Capture the cell that displays the provided text and extract its [x, y] central coordinate. 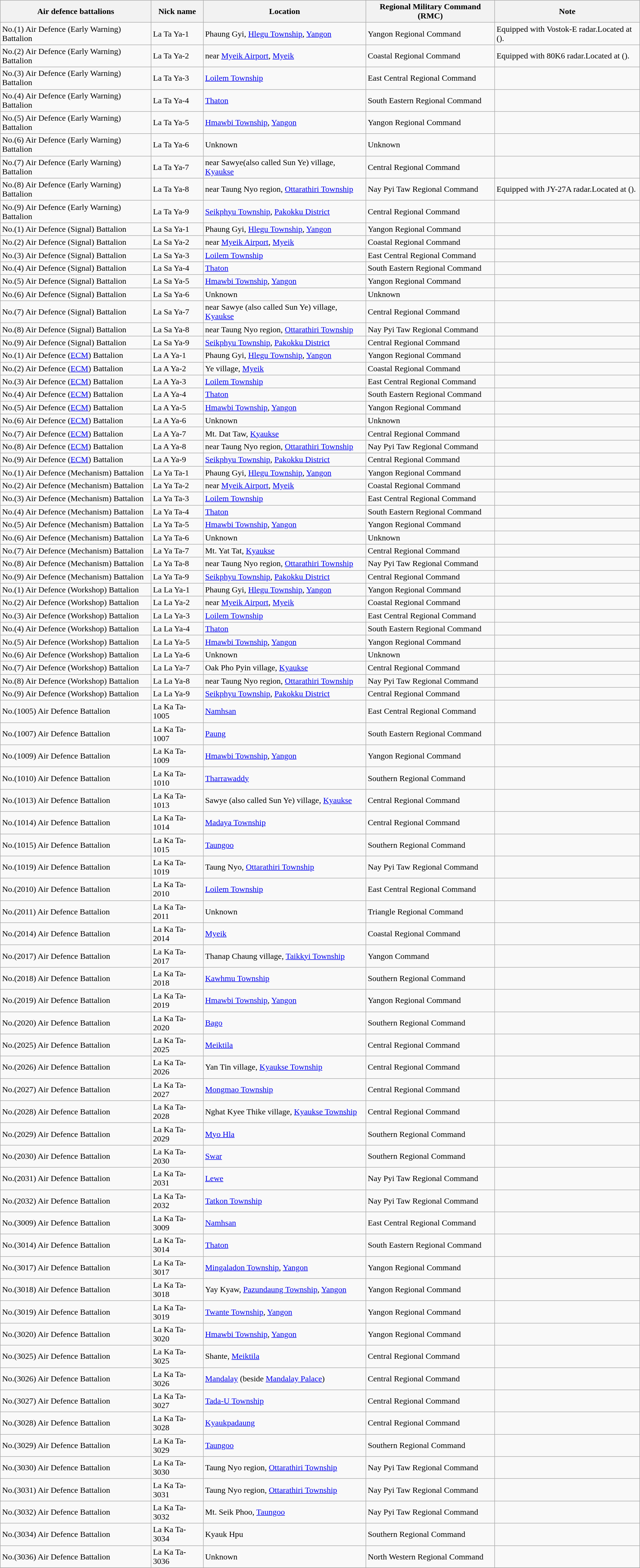
La Ya Ta-1 [177, 473]
La Ka Ta-2014 [177, 934]
La Sa Ya-3 [177, 255]
Thanap Chaung village, Taikkyi Township [284, 956]
La Ka Ta-2032 [177, 1201]
La Ta Ya-4 [177, 100]
La La Ya-5 [177, 642]
No.(3017) Air Defence Battalion [76, 1268]
La La Ya-3 [177, 616]
No.(9) Air Defence (Workshop) Battalion [76, 694]
No.(1) Air Defence (Early Warning) Battalion [76, 33]
No.(6) Air Defence (Signal) Battalion [76, 294]
Yangon Command [430, 956]
Location [284, 12]
La Sa Ya-4 [177, 268]
No.(6) Air Defence (Workshop) Battalion [76, 655]
Mt. Yat Tat, Kyaukse [284, 551]
No.(9) Air Defence (Mechanism) Battalion [76, 577]
La A Ya-4 [177, 394]
No.(2018) Air Defence Battalion [76, 978]
No.(2) Air Defence (Signal) Battalion [76, 242]
La La Ya-1 [177, 590]
No.(1) Air Defence (Signal) Battalion [76, 229]
La Ta Ya-8 [177, 189]
La Ka Ta-3029 [177, 1445]
La Sa Ya-9 [177, 343]
No.(1007) Air Defence Battalion [76, 734]
No.(3029) Air Defence Battalion [76, 1445]
La A Ya-3 [177, 381]
Oak Pho Pyin village, Kyaukse [284, 668]
La Ka Ta-1015 [177, 845]
No.(5) Air Defence (Early Warning) Battalion [76, 122]
Bago [284, 1023]
La Ka Ta-2017 [177, 956]
No.(7) Air Defence (Early Warning) Battalion [76, 167]
La Ka Ta-1005 [177, 712]
La Ka Ta-3027 [177, 1401]
Nick name [177, 12]
La Ta Ya-7 [177, 167]
La Sa Ya-5 [177, 281]
Nghat Kyee Thike village, Kyaukse Township [284, 1112]
Equipped with 80K6 radar.Located at (). [567, 56]
No.(2032) Air Defence Battalion [76, 1201]
La Ka Ta-3018 [177, 1289]
La Ka Ta-1019 [177, 867]
La Sa Ya-2 [177, 242]
Mingaladon Township, Yangon [284, 1268]
No.(6) Air Defence (Early Warning) Battalion [76, 145]
La Ka Ta-1013 [177, 801]
No.(3019) Air Defence Battalion [76, 1312]
No.(1019) Air Defence Battalion [76, 867]
La Ta Ya-2 [177, 56]
La A Ya-9 [177, 459]
Note [567, 12]
No.(2027) Air Defence Battalion [76, 1090]
No.(5) Air Defence (Workshop) Battalion [76, 642]
No.(4) Air Defence (Workshop) Battalion [76, 629]
No.(2020) Air Defence Battalion [76, 1023]
La A Ya-7 [177, 433]
Air defence battalions [76, 12]
No.(3009) Air Defence Battalion [76, 1223]
La Ka Ta-2027 [177, 1090]
No.(2030) Air Defence Battalion [76, 1156]
La Ka Ta-3017 [177, 1268]
La Ka Ta-3032 [177, 1512]
No.(1014) Air Defence Battalion [76, 822]
La A Ya-8 [177, 446]
No.(3) Air Defence (Signal) Battalion [76, 255]
La Ta Ya-3 [177, 78]
No.(9) Air Defence (Early Warning) Battalion [76, 211]
Tada-U Township [284, 1401]
No.(3034) Air Defence Battalion [76, 1534]
La La Ya-7 [177, 668]
La Sa Ya-7 [177, 312]
La Ka Ta-3030 [177, 1468]
Regional Military Command (RMC) [430, 12]
Shante, Meiktila [284, 1356]
No.(1) Air Defence (Mechanism) Battalion [76, 473]
La Ta Ya-5 [177, 122]
No.(5) Air Defence (Mechanism) Battalion [76, 525]
La La Ya-2 [177, 603]
No.(1005) Air Defence Battalion [76, 712]
near Sawye (also called Sun Ye) village, Kyaukse [284, 312]
La Ka Ta-2026 [177, 1067]
La Ta Ya-1 [177, 33]
La Ka Ta-2031 [177, 1179]
No.(2) Air Defence (ECM) Battalion [76, 368]
No.(8) Air Defence (Signal) Battalion [76, 330]
La Ka Ta-2020 [177, 1023]
No.(9) Air Defence (ECM) Battalion [76, 459]
La Ya Ta-2 [177, 486]
La Ya Ta-5 [177, 525]
La Ka Ta-2030 [177, 1156]
No.(3018) Air Defence Battalion [76, 1289]
Madaya Township [284, 822]
No.(3032) Air Defence Battalion [76, 1512]
No.(7) Air Defence (Mechanism) Battalion [76, 551]
Mt. Seik Phoo, Taungoo [284, 1512]
La Ya Ta-7 [177, 551]
La Ka Ta-1010 [177, 778]
La Ka Ta-3020 [177, 1334]
No.(2019) Air Defence Battalion [76, 1000]
No.(8) Air Defence (Early Warning) Battalion [76, 189]
No.(6) Air Defence (Mechanism) Battalion [76, 538]
Mongmao Township [284, 1090]
No.(8) Air Defence (ECM) Battalion [76, 446]
No.(2010) Air Defence Battalion [76, 889]
Ye village, Myeik [284, 368]
Myo Hla [284, 1134]
No.(7) Air Defence (Signal) Battalion [76, 312]
La Ka Ta-3025 [177, 1356]
La Ka Ta-2018 [177, 978]
near Sawye(also called Sun Ye) village, Kyaukse [284, 167]
Equipped with Vostok-E radar.Located at (). [567, 33]
No.(2) Air Defence (Workshop) Battalion [76, 603]
La La Ya-6 [177, 655]
No.(3030) Air Defence Battalion [76, 1468]
La Ka Ta-3036 [177, 1557]
No.(2014) Air Defence Battalion [76, 934]
No.(2029) Air Defence Battalion [76, 1134]
La A Ya-5 [177, 407]
La Ka Ta-1007 [177, 734]
No.(2) Air Defence (Early Warning) Battalion [76, 56]
Mandalay (beside Mandalay Palace) [284, 1378]
No.(4) Air Defence (Mechanism) Battalion [76, 512]
Twante Township, Yangon [284, 1312]
La Ka Ta-2019 [177, 1000]
La Ka Ta-1014 [177, 822]
La Ka Ta-3019 [177, 1312]
No.(3026) Air Defence Battalion [76, 1378]
No.(2) Air Defence (Mechanism) Battalion [76, 486]
No.(3) Air Defence (Early Warning) Battalion [76, 78]
No.(3028) Air Defence Battalion [76, 1423]
No.(1009) Air Defence Battalion [76, 756]
La A Ya-2 [177, 368]
Lewe [284, 1179]
La A Ya-6 [177, 420]
No.(8) Air Defence (Mechanism) Battalion [76, 564]
La Ta Ya-9 [177, 211]
La Ka Ta-3026 [177, 1378]
No.(5) Air Defence (ECM) Battalion [76, 407]
No.(1) Air Defence (Workshop) Battalion [76, 590]
No.(6) Air Defence (ECM) Battalion [76, 420]
Triangle Regional Command [430, 911]
Mt. Dat Taw, Kyaukse [284, 433]
La La Ya-9 [177, 694]
La Ka Ta-2010 [177, 889]
La Ka Ta-1009 [177, 756]
No.(3014) Air Defence Battalion [76, 1245]
La Ka Ta-2011 [177, 911]
La Sa Ya-6 [177, 294]
La A Ya-1 [177, 356]
North Western Regional Command [430, 1557]
No.(4) Air Defence (Signal) Battalion [76, 268]
No.(2011) Air Defence Battalion [76, 911]
La Ka Ta-3014 [177, 1245]
No.(2031) Air Defence Battalion [76, 1179]
Yan Tin village, Kyaukse Township [284, 1067]
La Sa Ya-1 [177, 229]
No.(4) Air Defence (Early Warning) Battalion [76, 100]
No.(1010) Air Defence Battalion [76, 778]
La Ya Ta-9 [177, 577]
La Ka Ta-3028 [177, 1423]
La Ka Ta-2025 [177, 1045]
Tharrawaddy [284, 778]
La Ka Ta-3034 [177, 1534]
La Ya Ta-3 [177, 499]
No.(5) Air Defence (Signal) Battalion [76, 281]
No.(2025) Air Defence Battalion [76, 1045]
No.(1015) Air Defence Battalion [76, 845]
Meiktila [284, 1045]
La Ta Ya-6 [177, 145]
Kyauk Hpu [284, 1534]
La Ka Ta-3009 [177, 1223]
No.(3) Air Defence (ECM) Battalion [76, 381]
No.(3027) Air Defence Battalion [76, 1401]
La Ya Ta-8 [177, 564]
Paung [284, 734]
La Ka Ta-3031 [177, 1490]
Kawhmu Township [284, 978]
La La Ya-4 [177, 629]
No.(1) Air Defence (ECM) Battalion [76, 356]
La La Ya-8 [177, 681]
No.(3) Air Defence (Mechanism) Battalion [76, 499]
No.(1013) Air Defence Battalion [76, 801]
Myeik [284, 934]
No.(2026) Air Defence Battalion [76, 1067]
Tatkon Township [284, 1201]
No.(7) Air Defence (ECM) Battalion [76, 433]
No.(3020) Air Defence Battalion [76, 1334]
No.(3) Air Defence (Workshop) Battalion [76, 616]
No.(3031) Air Defence Battalion [76, 1490]
La Ya Ta-4 [177, 512]
Taung Nyo, Ottarathiri Township [284, 867]
No.(9) Air Defence (Signal) Battalion [76, 343]
No.(3036) Air Defence Battalion [76, 1557]
No.(8) Air Defence (Workshop) Battalion [76, 681]
La Sa Ya-8 [177, 330]
La Ya Ta-6 [177, 538]
No.(2017) Air Defence Battalion [76, 956]
Equipped with JY-27A radar.Located at (). [567, 189]
La Ka Ta-2029 [177, 1134]
No.(3025) Air Defence Battalion [76, 1356]
Kyaukpadaung [284, 1423]
No.(4) Air Defence (ECM) Battalion [76, 394]
No.(2028) Air Defence Battalion [76, 1112]
Swar [284, 1156]
No.(7) Air Defence (Workshop) Battalion [76, 668]
Yay Kyaw, Pazundaung Township, Yangon [284, 1289]
Sawye (also called Sun Ye) village, Kyaukse [284, 801]
La Ka Ta-2028 [177, 1112]
